Find where the given text appears and provide that cell's center as [X, Y] coordinate. 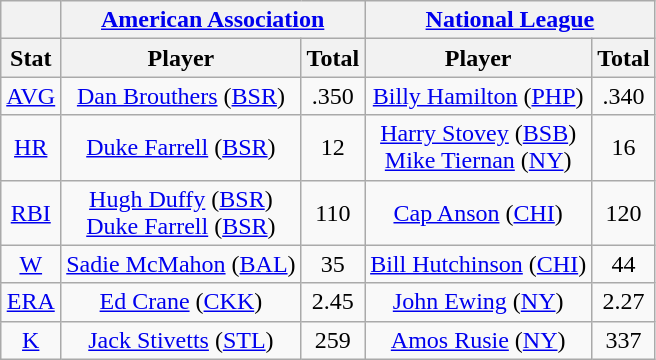
12 [333, 148]
337 [624, 340]
ERA [31, 302]
16 [624, 148]
HR [31, 148]
44 [624, 264]
110 [333, 212]
Cap Anson (CHI) [478, 212]
35 [333, 264]
Duke Farrell (BSR) [181, 148]
Bill Hutchinson (CHI) [478, 264]
.350 [333, 96]
W [31, 264]
259 [333, 340]
Dan Brouthers (BSR) [181, 96]
K [31, 340]
2.45 [333, 302]
John Ewing (NY) [478, 302]
Harry Stovey (BSB)Mike Tiernan (NY) [478, 148]
AVG [31, 96]
American Association [213, 20]
120 [624, 212]
RBI [31, 212]
Amos Rusie (NY) [478, 340]
2.27 [624, 302]
Jack Stivetts (STL) [181, 340]
Hugh Duffy (BSR)Duke Farrell (BSR) [181, 212]
Stat [31, 58]
.340 [624, 96]
Ed Crane (CKK) [181, 302]
Billy Hamilton (PHP) [478, 96]
Sadie McMahon (BAL) [181, 264]
National League [510, 20]
